Provide the (X, Y) coordinate of the cell's center where the given text is located.  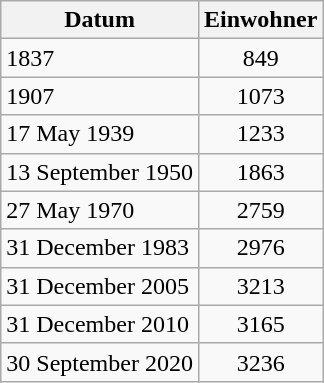
3236 (260, 362)
2759 (260, 210)
1863 (260, 172)
Einwohner (260, 20)
31 December 1983 (100, 248)
2976 (260, 248)
31 December 2010 (100, 324)
17 May 1939 (100, 134)
849 (260, 58)
Datum (100, 20)
3213 (260, 286)
27 May 1970 (100, 210)
1907 (100, 96)
1233 (260, 134)
31 December 2005 (100, 286)
13 September 1950 (100, 172)
1837 (100, 58)
30 September 2020 (100, 362)
3165 (260, 324)
1073 (260, 96)
